Provide the [X, Y] coordinate of the cell's center where the given text is located.  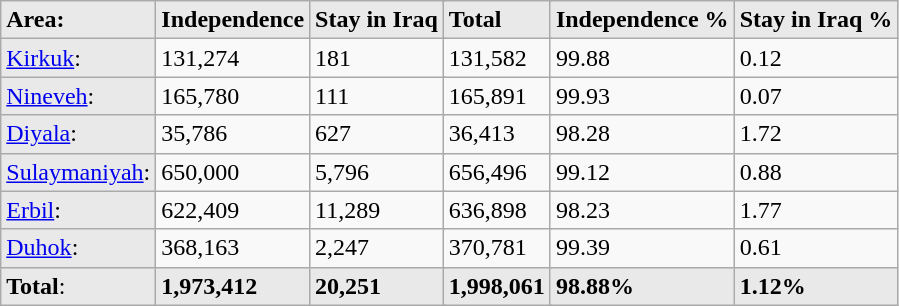
11,289 [377, 210]
1.12% [816, 286]
368,163 [233, 248]
131,582 [496, 58]
35,786 [233, 134]
1.77 [816, 210]
Area: [78, 20]
99.12 [642, 172]
Independence [233, 20]
0.12 [816, 58]
Diyala: [78, 134]
98.23 [642, 210]
98.88% [642, 286]
36,413 [496, 134]
650,000 [233, 172]
181 [377, 58]
Duhok: [78, 248]
111 [377, 96]
Stay in Iraq % [816, 20]
656,496 [496, 172]
Sulaymaniyah: [78, 172]
Stay in Iraq [377, 20]
1.72 [816, 134]
Kirkuk: [78, 58]
99.93 [642, 96]
98.28 [642, 134]
165,891 [496, 96]
1,973,412 [233, 286]
20,251 [377, 286]
627 [377, 134]
370,781 [496, 248]
5,796 [377, 172]
165,780 [233, 96]
Nineveh: [78, 96]
Total: [78, 286]
622,409 [233, 210]
0.61 [816, 248]
Total [496, 20]
2,247 [377, 248]
0.07 [816, 96]
Erbil: [78, 210]
0.88 [816, 172]
1,998,061 [496, 286]
636,898 [496, 210]
99.39 [642, 248]
99.88 [642, 58]
Independence % [642, 20]
131,274 [233, 58]
